Extract the (X, Y) coordinate from the center of the cell holding the provided text.  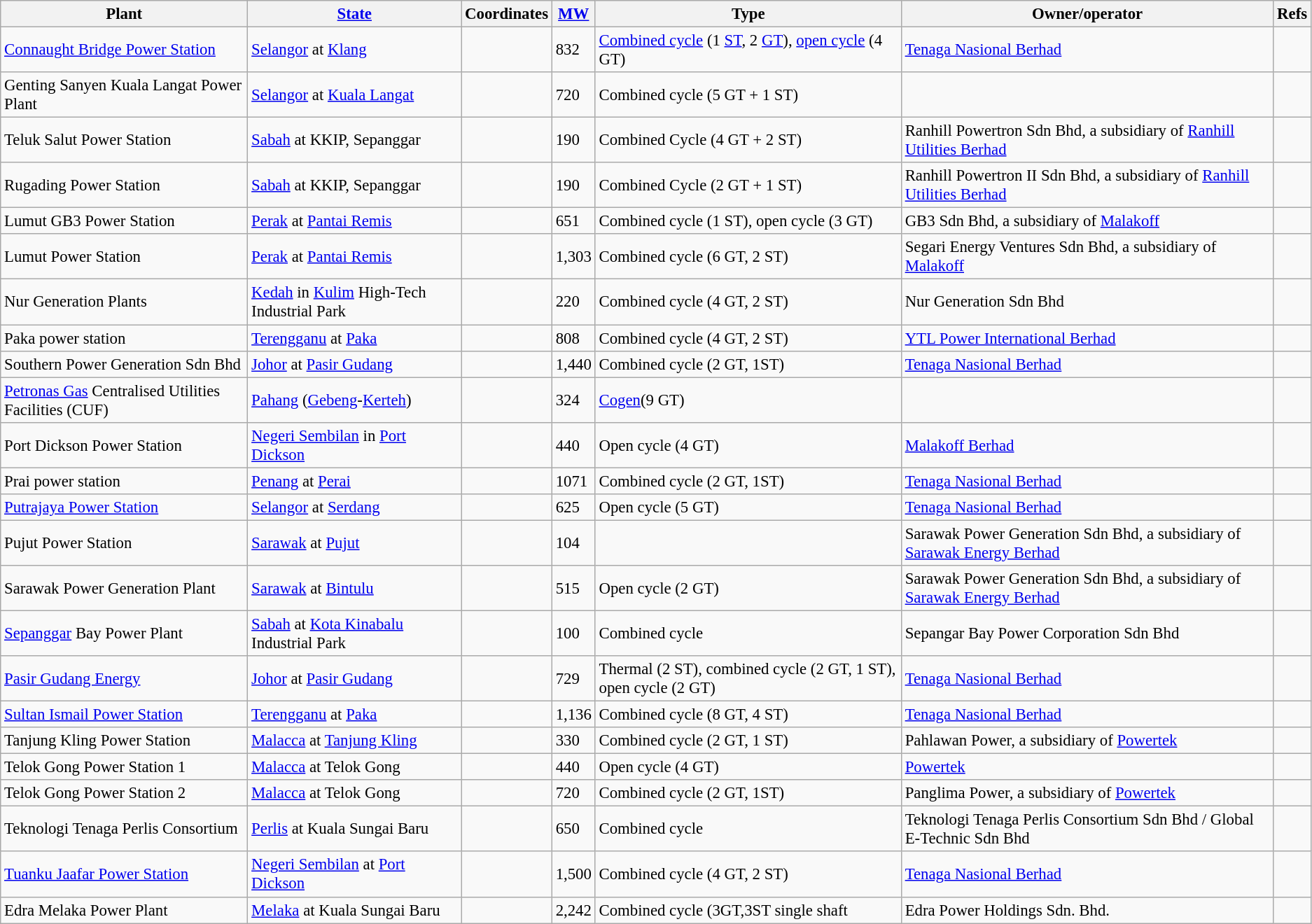
Combined cycle (2 GT, 1 ST) (748, 741)
Paka power station (125, 338)
Sepangar Bay Power Corporation Sdn Bhd (1087, 633)
220 (573, 302)
Lumut Power Station (125, 256)
Nur Generation Sdn Bhd (1087, 302)
1071 (573, 481)
Combined cycle (5 GT + 1 ST) (748, 95)
Combined Cycle (4 GT + 2 ST) (748, 140)
Tanjung Kling Power Station (125, 741)
Combined cycle (6 GT, 2 ST) (748, 256)
100 (573, 633)
Perlis at Kuala Sungai Baru (354, 829)
State (354, 14)
Lumut GB3 Power Station (125, 221)
Genting Sanyen Kuala Langat Power Plant (125, 95)
YTL Power International Berhad (1087, 338)
651 (573, 221)
Owner/operator (1087, 14)
Selangor at Serdang (354, 507)
Sultan Ismail Power Station (125, 715)
Pujut Power Station (125, 543)
330 (573, 741)
Ranhill Powertron Sdn Bhd, a subsidiary of Ranhill Utilities Berhad (1087, 140)
Southern Power Generation Sdn Bhd (125, 364)
Pasir Gudang Energy (125, 679)
Teknologi Tenaga Perlis Consortium (125, 829)
Port Dickson Power Station (125, 445)
Putrajaya Power Station (125, 507)
Petronas Gas Centralised Utilities Facilities (CUF) (125, 400)
Cogen(9 GT) (748, 400)
Tuanku Jaafar Power Station (125, 875)
Penang at Perai (354, 481)
1,440 (573, 364)
Combined cycle (8 GT, 4 ST) (748, 715)
1,303 (573, 256)
Melaka at Kuala Sungai Baru (354, 910)
Combined cycle (1 ST, 2 GT), open cycle (4 GT) (748, 50)
Telok Gong Power Station 2 (125, 793)
Coordinates (507, 14)
Edra Power Holdings Sdn. Bhd. (1087, 910)
Rugading Power Station (125, 185)
Sarawak Power Generation Plant (125, 588)
Teluk Salut Power Station (125, 140)
Selangor at Kuala Langat (354, 95)
Segari Energy Ventures Sdn Bhd, a subsidiary of Malakoff (1087, 256)
Pahlawan Power, a subsidiary of Powertek (1087, 741)
Sarawak at Bintulu (354, 588)
832 (573, 50)
Pahang (Gebeng-Kerteh) (354, 400)
Connaught Bridge Power Station (125, 50)
Teknologi Tenaga Perlis Consortium Sdn Bhd / Global E-Technic Sdn Bhd (1087, 829)
2,242 (573, 910)
Selangor at Klang (354, 50)
Plant (125, 14)
MW (573, 14)
650 (573, 829)
Nur Generation Plants (125, 302)
Malakoff Berhad (1087, 445)
1,136 (573, 715)
Combined cycle (3GT,3ST single shaft (748, 910)
Combined cycle (1 ST), open cycle (3 GT) (748, 221)
Prai power station (125, 481)
Edra Melaka Power Plant (125, 910)
104 (573, 543)
729 (573, 679)
Refs (1292, 14)
Telok Gong Power Station 1 (125, 767)
Ranhill Powertron II Sdn Bhd, a subsidiary of Ranhill Utilities Berhad (1087, 185)
Sabah at Kota Kinabalu Industrial Park (354, 633)
GB3 Sdn Bhd, a subsidiary of Malakoff (1087, 221)
Combined Cycle (2 GT + 1 ST) (748, 185)
Open cycle (2 GT) (748, 588)
515 (573, 588)
Malacca at Tanjung Kling (354, 741)
808 (573, 338)
1,500 (573, 875)
Sepanggar Bay Power Plant (125, 633)
Negeri Sembilan at Port Dickson (354, 875)
Kedah in Kulim High-Tech Industrial Park (354, 302)
Panglima Power, a subsidiary of Powertek (1087, 793)
Thermal (2 ST), combined cycle (2 GT, 1 ST), open cycle (2 GT) (748, 679)
Sarawak at Pujut (354, 543)
Negeri Sembilan in Port Dickson (354, 445)
Open cycle (5 GT) (748, 507)
625 (573, 507)
324 (573, 400)
Powertek (1087, 767)
Type (748, 14)
